Find where the given text appears and provide that cell's center as [x, y] coordinate. 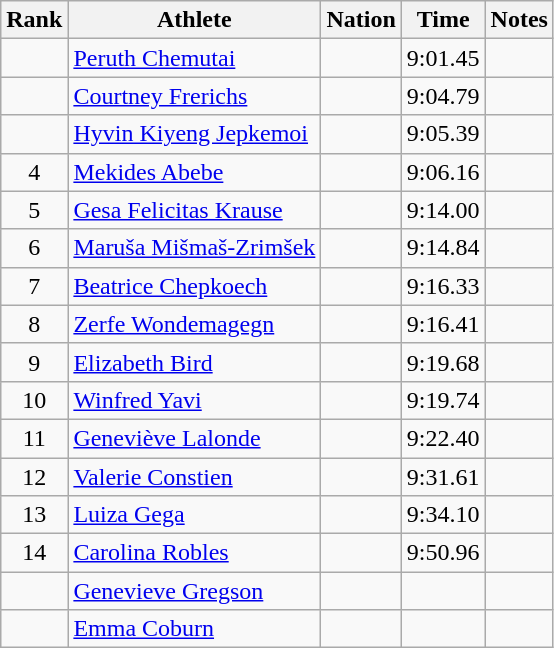
Zerfe Wondemagegn [194, 324]
9:22.40 [443, 438]
9:16.41 [443, 324]
9:50.96 [443, 553]
9 [34, 362]
Mekides Abebe [194, 172]
Valerie Constien [194, 477]
9:31.61 [443, 477]
Time [443, 20]
9:05.39 [443, 134]
14 [34, 553]
Genevieve Gregson [194, 591]
10 [34, 400]
13 [34, 515]
Elizabeth Bird [194, 362]
4 [34, 172]
Gesa Felicitas Krause [194, 210]
Athlete [194, 20]
9:19.68 [443, 362]
9:19.74 [443, 400]
Winfred Yavi [194, 400]
Carolina Robles [194, 553]
9:14.84 [443, 248]
9:06.16 [443, 172]
7 [34, 286]
9:14.00 [443, 210]
Hyvin Kiyeng Jepkemoi [194, 134]
11 [34, 438]
8 [34, 324]
Maruša Mišmaš-Zrimšek [194, 248]
9:34.10 [443, 515]
Nation [361, 20]
5 [34, 210]
12 [34, 477]
Rank [34, 20]
Luiza Gega [194, 515]
Peruth Chemutai [194, 58]
Courtney Frerichs [194, 96]
9:16.33 [443, 286]
Emma Coburn [194, 629]
9:04.79 [443, 96]
9:01.45 [443, 58]
Geneviève Lalonde [194, 438]
Notes [519, 20]
6 [34, 248]
Beatrice Chepkoech [194, 286]
